Return (x, y) of the center of cell containing provided text 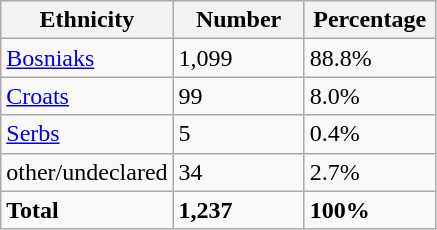
8.0% (370, 96)
5 (238, 134)
100% (370, 210)
2.7% (370, 172)
Ethnicity (87, 20)
Percentage (370, 20)
Croats (87, 96)
Number (238, 20)
1,237 (238, 210)
other/undeclared (87, 172)
88.8% (370, 58)
Total (87, 210)
34 (238, 172)
Bosniaks (87, 58)
0.4% (370, 134)
1,099 (238, 58)
99 (238, 96)
Serbs (87, 134)
